Pinpoint the cell where the given text exists, returning its (x, y) midpoint coordinate. 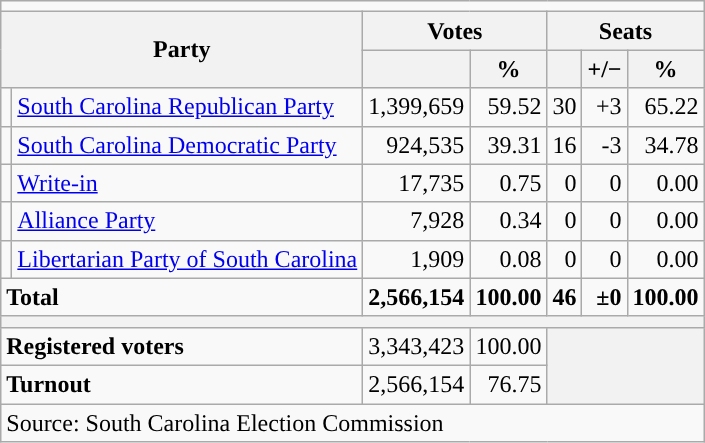
30 (564, 107)
Votes (455, 31)
65.22 (666, 107)
Alliance Party (188, 221)
Total (182, 297)
924,535 (416, 145)
Party (182, 50)
46 (564, 297)
South Carolina Republican Party (188, 107)
0.75 (508, 183)
34.78 (666, 145)
Libertarian Party of South Carolina (188, 259)
7,928 (416, 221)
39.31 (508, 145)
1,399,659 (416, 107)
0.34 (508, 221)
Turnout (182, 384)
+3 (604, 107)
Source: South Carolina Election Commission (352, 423)
3,343,423 (416, 346)
Seats (626, 31)
Write-in (188, 183)
59.52 (508, 107)
0.08 (508, 259)
±0 (604, 297)
76.75 (508, 384)
South Carolina Democratic Party (188, 145)
Registered voters (182, 346)
17,735 (416, 183)
16 (564, 145)
+/− (604, 69)
-3 (604, 145)
1,909 (416, 259)
